Detect which cell encompasses the target text, then output its [x, y] center coordinate. 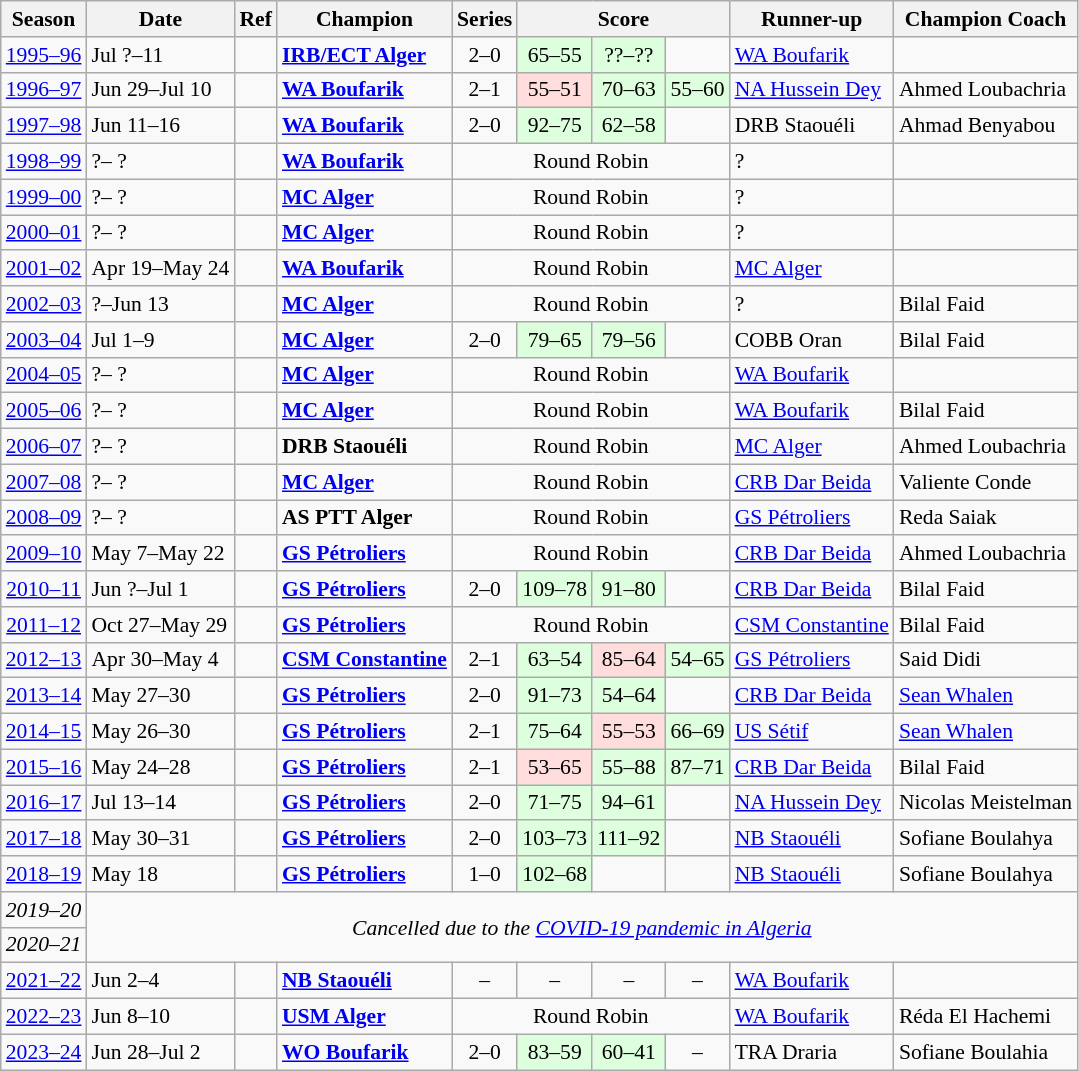
2013–14 [44, 696]
Nicolas Meistelman [986, 803]
Sofiane Boulahia [986, 1052]
2002–03 [44, 304]
83–59 [554, 1052]
Jun ?–Jul 1 [160, 589]
70–63 [628, 90]
Valiente Conde [986, 482]
55–60 [697, 90]
Jul ?–11 [160, 55]
Apr 30–May 4 [160, 660]
IRB/ECT Alger [364, 55]
2020–21 [44, 945]
Oct 27–May 29 [160, 625]
2017–18 [44, 839]
2003–04 [44, 340]
2018–19 [44, 874]
2007–08 [44, 482]
54–64 [628, 696]
Apr 19–May 24 [160, 269]
2000–01 [44, 233]
Jul 1–9 [160, 340]
94–61 [628, 803]
2023–24 [44, 1052]
Ahmad Benyabou [986, 126]
62–58 [628, 126]
AS PTT Alger [364, 518]
?–Jun 13 [160, 304]
54–65 [697, 660]
TRA Draria [812, 1052]
91–80 [628, 589]
Score [623, 19]
Jun 8–10 [160, 1017]
USM Alger [364, 1017]
71–75 [554, 803]
2016–17 [44, 803]
COBB Oran [812, 340]
Ref [255, 19]
2001–02 [44, 269]
Jun 11–16 [160, 126]
91–73 [554, 696]
Jun 2–4 [160, 981]
Season [44, 19]
53–65 [554, 767]
2006–07 [44, 447]
Champion [364, 19]
87–71 [697, 767]
109–78 [554, 589]
85–64 [628, 660]
Date [160, 19]
Jul 13–14 [160, 803]
2015–16 [44, 767]
2010–11 [44, 589]
??–?? [628, 55]
55–88 [628, 767]
79–56 [628, 340]
55–51 [554, 90]
103–73 [554, 839]
2004–05 [44, 375]
63–54 [554, 660]
2009–10 [44, 554]
US Sétif [812, 732]
Réda El Hachemi [986, 1017]
Runner-up [812, 19]
66–69 [697, 732]
May 7–May 22 [160, 554]
Champion Coach [986, 19]
1996–97 [44, 90]
1997–98 [44, 126]
May 27–30 [160, 696]
2012–13 [44, 660]
May 18 [160, 874]
2022–23 [44, 1017]
2011–12 [44, 625]
1999–00 [44, 197]
1–0 [484, 874]
2014–15 [44, 732]
92–75 [554, 126]
75–64 [554, 732]
1995–96 [44, 55]
2019–20 [44, 910]
2021–22 [44, 981]
111–92 [628, 839]
2005–06 [44, 411]
WO Boufarik [364, 1052]
65–55 [554, 55]
Jun 29–Jul 10 [160, 90]
Jun 28–Jul 2 [160, 1052]
60–41 [628, 1052]
1998–99 [44, 162]
May 26–30 [160, 732]
May 30–31 [160, 839]
May 24–28 [160, 767]
Series [484, 19]
Cancelled due to the COVID-19 pandemic in Algeria [582, 928]
102–68 [554, 874]
2008–09 [44, 518]
Said Didi [986, 660]
79–65 [554, 340]
Reda Saiak [986, 518]
55–53 [628, 732]
